Scan for the cell matching the given text and deliver its (x, y) coordinate at center. 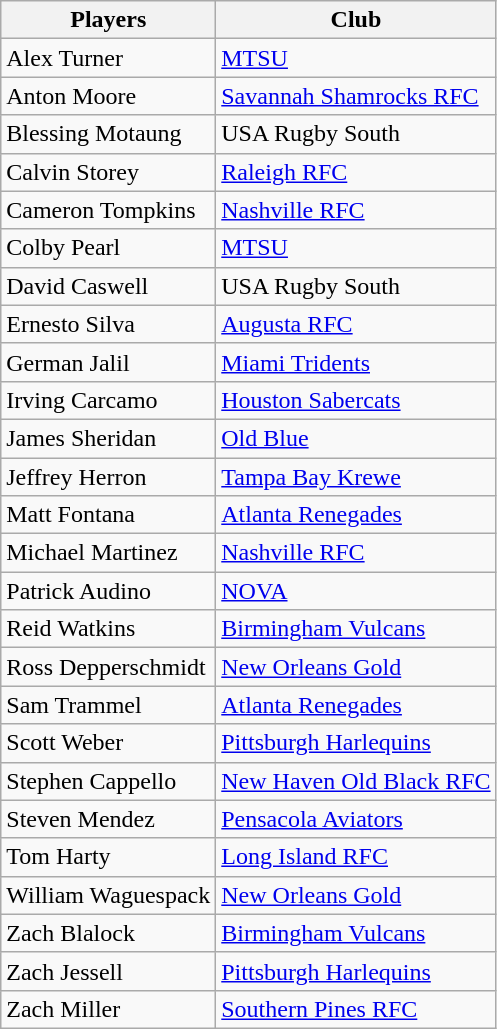
Anton Moore (108, 96)
NOVA (356, 591)
Players (108, 20)
William Waguespack (108, 895)
Irving Carcamo (108, 400)
New Haven Old Black RFC (356, 781)
Reid Watkins (108, 629)
Michael Martinez (108, 553)
Ernesto Silva (108, 324)
Cameron Tompkins (108, 210)
Club (356, 20)
Jeffrey Herron (108, 477)
Zach Jessell (108, 971)
Augusta RFC (356, 324)
Blessing Motaung (108, 134)
Sam Trammel (108, 705)
Tampa Bay Krewe (356, 477)
Ross Depperschmidt (108, 667)
Matt Fontana (108, 515)
Houston Sabercats (356, 400)
Savannah Shamrocks RFC (356, 96)
Alex Turner (108, 58)
James Sheridan (108, 438)
Zach Blalock (108, 933)
Patrick Audino (108, 591)
Long Island RFC (356, 857)
David Caswell (108, 286)
German Jalil (108, 362)
Old Blue (356, 438)
Steven Mendez (108, 819)
Scott Weber (108, 743)
Miami Tridents (356, 362)
Raleigh RFC (356, 172)
Stephen Cappello (108, 781)
Tom Harty (108, 857)
Colby Pearl (108, 248)
Southern Pines RFC (356, 1009)
Zach Miller (108, 1009)
Calvin Storey (108, 172)
Pensacola Aviators (356, 819)
